Scan for the cell matching the given text and deliver its [X, Y] coordinate at center. 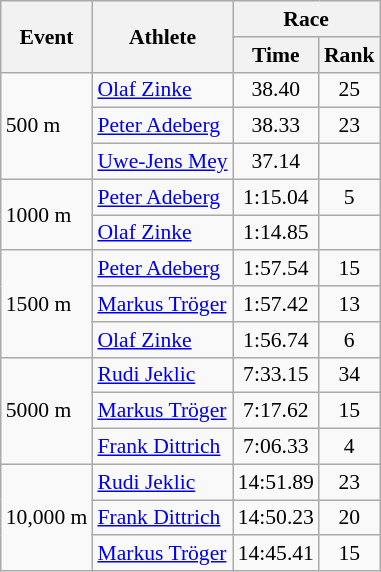
14:50.23 [276, 518]
1500 m [47, 304]
Race [306, 19]
4 [350, 447]
Event [47, 36]
Time [276, 55]
5000 m [47, 410]
6 [350, 340]
1:57.54 [276, 269]
5 [350, 197]
20 [350, 518]
10,000 m [47, 518]
34 [350, 375]
13 [350, 304]
25 [350, 90]
500 m [47, 126]
7:17.62 [276, 411]
Uwe-Jens Mey [162, 162]
1:56.74 [276, 340]
1000 m [47, 214]
7:33.15 [276, 375]
1:57.42 [276, 304]
37.14 [276, 162]
Rank [350, 55]
Athlete [162, 36]
14:45.41 [276, 554]
1:15.04 [276, 197]
38.40 [276, 90]
1:14.85 [276, 233]
14:51.89 [276, 482]
7:06.33 [276, 447]
38.33 [276, 126]
